Provide the [x, y] coordinate of the cell's center where the given text is located.  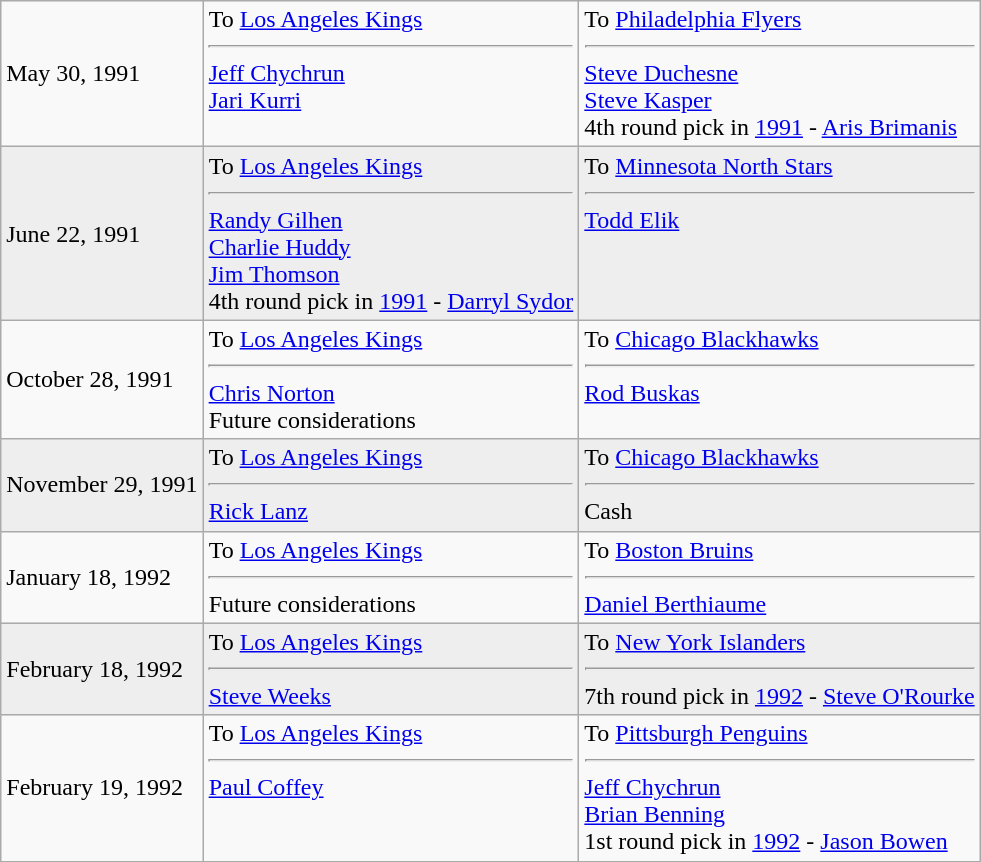
To Philadelphia FlyersSteve Duchesne Steve Kasper 4th round pick in 1991 - Aris Brimanis [780, 74]
To Los Angeles KingsJeff Chychrun Jari Kurri [391, 74]
May 30, 1991 [102, 74]
To Los Angeles KingsRandy Gilhen Charlie Huddy Jim Thomson 4th round pick in 1991 - Darryl Sydor [391, 234]
February 18, 1992 [102, 669]
To Los Angeles KingsFuture considerations [391, 577]
To Los Angeles KingsPaul Coffey [391, 788]
To Pittsburgh PenguinsJeff Chychrun Brian Benning 1st round pick in 1992 - Jason Bowen [780, 788]
February 19, 1992 [102, 788]
To Chicago BlackhawksCash [780, 485]
To Los Angeles KingsRick Lanz [391, 485]
June 22, 1991 [102, 234]
November 29, 1991 [102, 485]
To Boston BruinsDaniel Berthiaume [780, 577]
January 18, 1992 [102, 577]
October 28, 1991 [102, 380]
To Chicago BlackhawksRod Buskas [780, 380]
To Los Angeles KingsSteve Weeks [391, 669]
To Los Angeles KingsChris Norton Future considerations [391, 380]
To New York Islanders7th round pick in 1992 - Steve O'Rourke [780, 669]
To Minnesota North StarsTodd Elik [780, 234]
